Identify which cell holds the provided text, then report its [x, y] central coordinate. 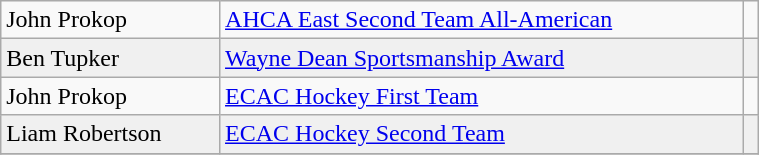
Wayne Dean Sportsmanship Award [482, 58]
ECAC Hockey First Team [482, 96]
Ben Tupker [110, 58]
Liam Robertson [110, 134]
ECAC Hockey Second Team [482, 134]
AHCA East Second Team All-American [482, 20]
